For the text-containing cell, return its midpoint in (x, y) coordinate format. 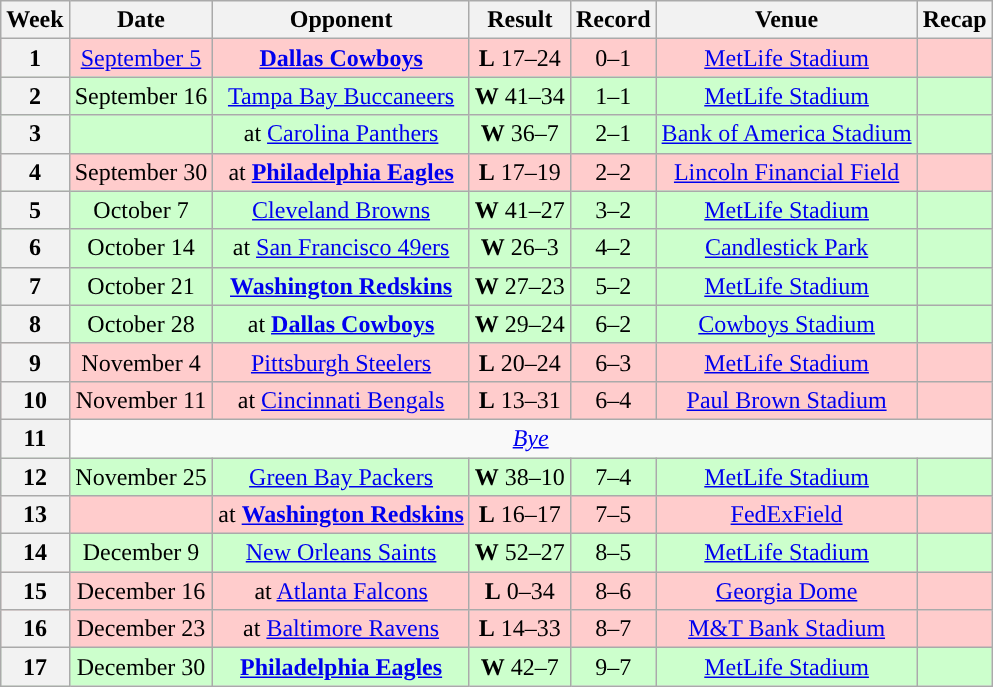
November 25 (141, 477)
L 14–33 (520, 629)
5–2 (613, 286)
1–1 (613, 96)
W 26–3 (520, 248)
October 7 (141, 210)
6–2 (613, 324)
13 (35, 515)
W 27–23 (520, 286)
September 5 (141, 58)
W 29–24 (520, 324)
4 (35, 172)
Georgia Dome (786, 591)
L 17–24 (520, 58)
at Washington Redskins (341, 515)
October 28 (141, 324)
2 (35, 96)
FedExField (786, 515)
11 (35, 438)
Week (35, 20)
December 16 (141, 591)
6–4 (613, 400)
at Carolina Panthers (341, 134)
10 (35, 400)
L 16–17 (520, 515)
12 (35, 477)
8–7 (613, 629)
8–5 (613, 553)
Opponent (341, 20)
3 (35, 134)
December 23 (141, 629)
October 14 (141, 248)
1 (35, 58)
Tampa Bay Buccaneers (341, 96)
17 (35, 667)
W 52–27 (520, 553)
December 9 (141, 553)
6–3 (613, 362)
0–1 (613, 58)
M&T Bank Stadium (786, 629)
W 38–10 (520, 477)
Date (141, 20)
W 42–7 (520, 667)
Recap (954, 20)
Green Bay Packers (341, 477)
Result (520, 20)
New Orleans Saints (341, 553)
L 17–19 (520, 172)
W 36–7 (520, 134)
at Dallas Cowboys (341, 324)
5 (35, 210)
Lincoln Financial Field (786, 172)
9–7 (613, 667)
at Baltimore Ravens (341, 629)
15 (35, 591)
7 (35, 286)
4–2 (613, 248)
L 13–31 (520, 400)
September 30 (141, 172)
Candlestick Park (786, 248)
Record (613, 20)
3–2 (613, 210)
at Cincinnati Bengals (341, 400)
Washington Redskins (341, 286)
October 21 (141, 286)
Cleveland Browns (341, 210)
Venue (786, 20)
16 (35, 629)
8–6 (613, 591)
Cowboys Stadium (786, 324)
7–4 (613, 477)
9 (35, 362)
at San Francisco 49ers (341, 248)
November 4 (141, 362)
L 20–24 (520, 362)
September 16 (141, 96)
W 41–34 (520, 96)
7–5 (613, 515)
14 (35, 553)
8 (35, 324)
Bye (530, 438)
2–2 (613, 172)
L 0–34 (520, 591)
November 11 (141, 400)
at Philadelphia Eagles (341, 172)
Philadelphia Eagles (341, 667)
December 30 (141, 667)
Dallas Cowboys (341, 58)
W 41–27 (520, 210)
at Atlanta Falcons (341, 591)
Paul Brown Stadium (786, 400)
Pittsburgh Steelers (341, 362)
2–1 (613, 134)
6 (35, 248)
Bank of America Stadium (786, 134)
